Identify which cell holds the provided text, then report its (X, Y) central coordinate. 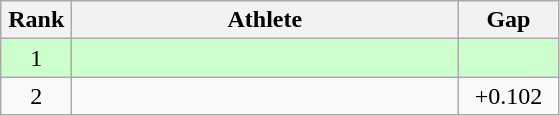
Gap (508, 20)
+0.102 (508, 96)
Athlete (265, 20)
2 (36, 96)
1 (36, 58)
Rank (36, 20)
